Return the [x, y] coordinate for the center point of the cell that contains the specified text.  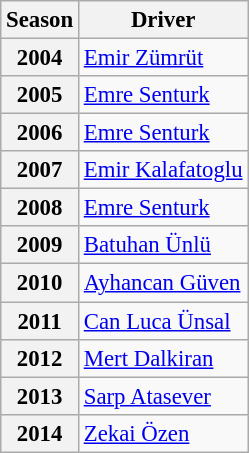
Ayhancan Güven [162, 283]
2013 [40, 396]
Can Luca Ünsal [162, 321]
Zekai Özen [162, 433]
2008 [40, 208]
Mert Dalkiran [162, 358]
2007 [40, 170]
2011 [40, 321]
Driver [162, 20]
2010 [40, 283]
2006 [40, 133]
2005 [40, 95]
Sarp Atasever [162, 396]
2009 [40, 245]
2004 [40, 58]
Emir Kalafatoglu [162, 170]
2014 [40, 433]
Batuhan Ünlü [162, 245]
2012 [40, 358]
Season [40, 20]
Emir Zümrüt [162, 58]
